Search for the cell housing the specified text and yield its [X, Y] center coordinate. 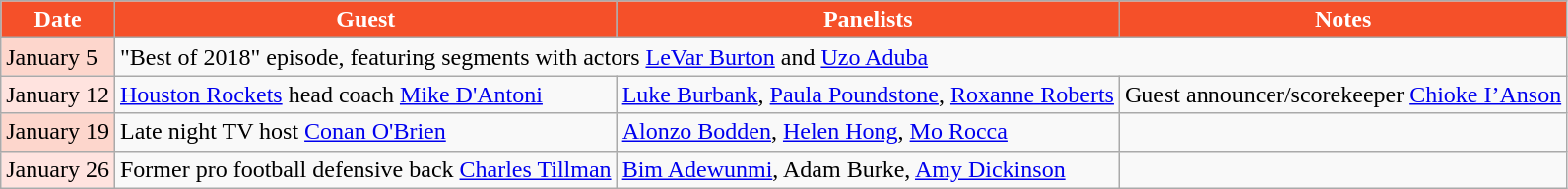
Former pro football defensive back Charles Tillman [365, 169]
Notes [1342, 20]
Bim Adewunmi, Adam Burke, Amy Dickinson [868, 169]
Late night TV host Conan O'Brien [365, 132]
January 5 [58, 57]
Guest announcer/scorekeeper Chioke I’Anson [1342, 94]
January 12 [58, 94]
Date [58, 20]
Luke Burbank, Paula Poundstone, Roxanne Roberts [868, 94]
January 19 [58, 132]
Alonzo Bodden, Helen Hong, Mo Rocca [868, 132]
Houston Rockets head coach Mike D'Antoni [365, 94]
Guest [365, 20]
Panelists [868, 20]
"Best of 2018" episode, featuring segments with actors LeVar Burton and Uzo Aduba [840, 57]
January 26 [58, 169]
